Provide the [x, y] coordinate of the cell's center where the given text is located.  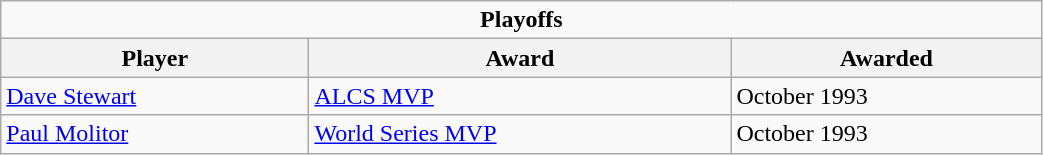
ALCS MVP [520, 96]
Dave Stewart [155, 96]
Paul Molitor [155, 134]
Playoffs [522, 20]
Award [520, 58]
Player [155, 58]
Awarded [886, 58]
World Series MVP [520, 134]
